For the text-containing cell, return its midpoint in [X, Y] coordinate format. 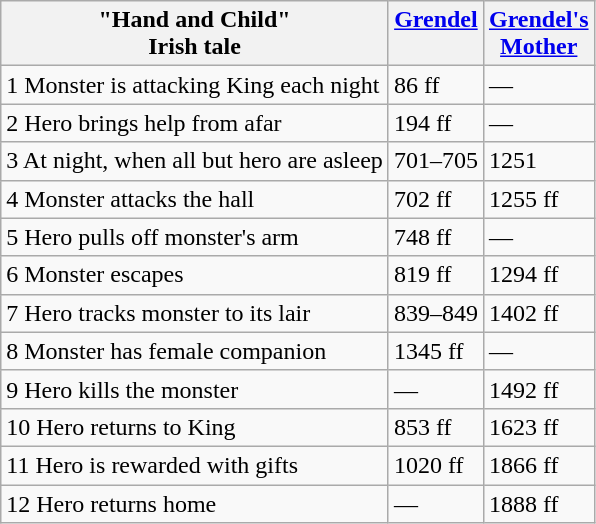
11 Hero is rewarded with gifts [195, 465]
7 Hero tracks monster to its lair [195, 313]
853 ff [436, 427]
12 Hero returns home [195, 503]
1294 ff [538, 275]
1623 ff [538, 427]
1888 ff [538, 503]
1255 ff [538, 199]
"Hand and Child"Irish tale [195, 34]
1345 ff [436, 351]
5 Hero pulls off monster's arm [195, 237]
2 Hero brings help from afar [195, 123]
8 Monster has female companion [195, 351]
Grendel'sMother [538, 34]
4 Monster attacks the hall [195, 199]
748 ff [436, 237]
1251 [538, 161]
3 At night, when all but hero are asleep [195, 161]
194 ff [436, 123]
6 Monster escapes [195, 275]
1492 ff [538, 389]
1866 ff [538, 465]
839–849 [436, 313]
1 Monster is attacking King each night [195, 85]
701–705 [436, 161]
702 ff [436, 199]
10 Hero returns to King [195, 427]
819 ff [436, 275]
1402 ff [538, 313]
Grendel [436, 34]
1020 ff [436, 465]
9 Hero kills the monster [195, 389]
86 ff [436, 85]
